Return [X, Y] of the center of cell containing provided text 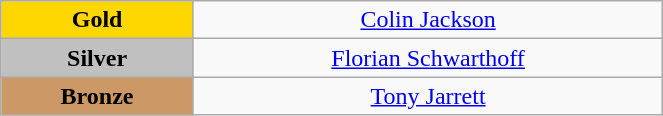
Florian Schwarthoff [428, 58]
Tony Jarrett [428, 96]
Silver [98, 58]
Colin Jackson [428, 20]
Bronze [98, 96]
Gold [98, 20]
